From the cell containing the given text, extract its center point as [X, Y] coordinate. 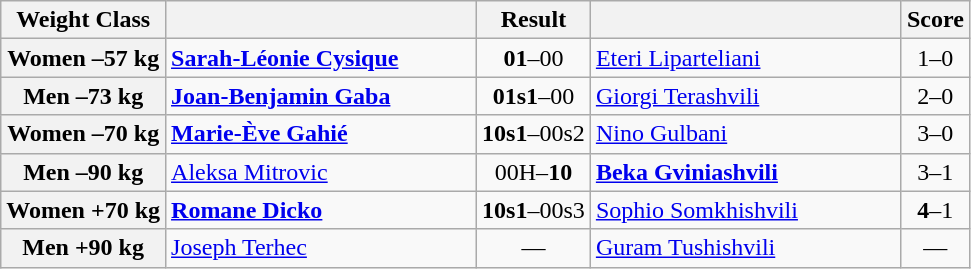
Joseph Terhec [322, 248]
4–1 [935, 210]
Aleksa Mitrovic [322, 172]
Women –57 kg [84, 58]
Beka Gviniashvili [746, 172]
01s1–00 [534, 96]
Nino Gulbani [746, 134]
Joan-Benjamin Gaba [322, 96]
Giorgi Terashvili [746, 96]
3–1 [935, 172]
Men +90 kg [84, 248]
Women –70 kg [84, 134]
Sarah-Léonie Cysique [322, 58]
Guram Tushishvili [746, 248]
Eteri Liparteliani [746, 58]
2–0 [935, 96]
00H–10 [534, 172]
10s1–00s2 [534, 134]
Men –73 kg [84, 96]
Romane Dicko [322, 210]
Marie-Ève Gahié [322, 134]
10s1–00s3 [534, 210]
Result [534, 20]
Score [935, 20]
Sophio Somkhishvili [746, 210]
1–0 [935, 58]
3–0 [935, 134]
Women +70 kg [84, 210]
Men –90 kg [84, 172]
01–00 [534, 58]
Weight Class [84, 20]
